Output the (X, Y) coordinate of the center of the cell containing the given text.  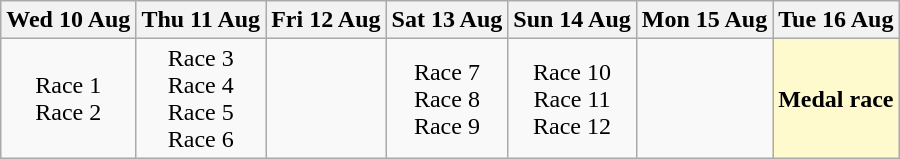
Fri 12 Aug (326, 20)
Tue 16 Aug (836, 20)
Race 1Race 2 (68, 98)
Wed 10 Aug (68, 20)
Sat 13 Aug (447, 20)
Sun 14 Aug (572, 20)
Thu 11 Aug (201, 20)
Race 10Race 11Race 12 (572, 98)
Medal race (836, 98)
Mon 15 Aug (704, 20)
Race 3Race 4Race 5Race 6 (201, 98)
Race 7Race 8Race 9 (447, 98)
